Scan for the cell matching the given text and deliver its (X, Y) coordinate at center. 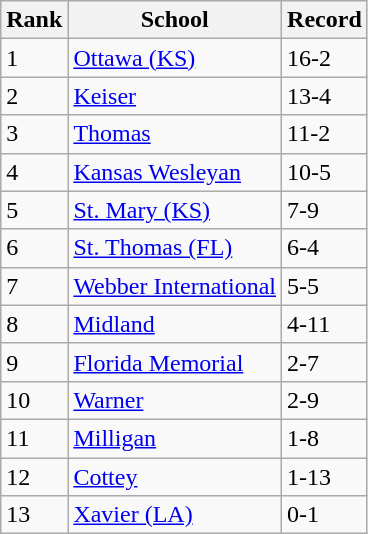
11 (34, 438)
Thomas (175, 134)
St. Mary (KS) (175, 210)
10 (34, 400)
2-7 (325, 362)
5-5 (325, 286)
5 (34, 210)
8 (34, 324)
Cottey (175, 477)
1-13 (325, 477)
Florida Memorial (175, 362)
Rank (34, 20)
School (175, 20)
0-1 (325, 515)
6-4 (325, 248)
3 (34, 134)
11-2 (325, 134)
2-9 (325, 400)
Kansas Wesleyan (175, 172)
7 (34, 286)
1 (34, 58)
10-5 (325, 172)
4 (34, 172)
16-2 (325, 58)
12 (34, 477)
13 (34, 515)
6 (34, 248)
2 (34, 96)
Webber International (175, 286)
7-9 (325, 210)
1-8 (325, 438)
13-4 (325, 96)
Record (325, 20)
Keiser (175, 96)
Warner (175, 400)
Xavier (LA) (175, 515)
St. Thomas (FL) (175, 248)
Ottawa (KS) (175, 58)
Milligan (175, 438)
9 (34, 362)
Midland (175, 324)
4-11 (325, 324)
